From the cell containing the given text, extract its center point as [X, Y] coordinate. 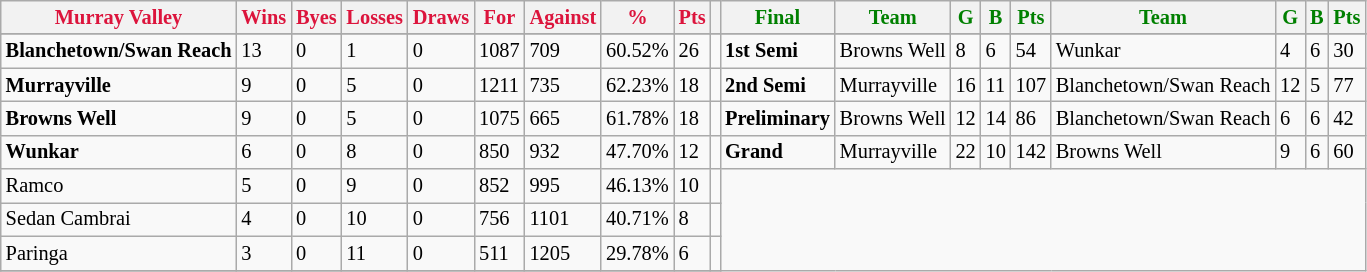
14 [996, 118]
Byes [316, 17]
Draws [441, 17]
22 [966, 152]
665 [564, 118]
Wins [264, 17]
1211 [499, 85]
For [499, 17]
61.78% [638, 118]
3 [264, 253]
54 [1031, 51]
1st Semi [778, 51]
86 [1031, 118]
2nd Semi [778, 85]
Paringa [119, 253]
852 [499, 186]
60 [1348, 152]
13 [264, 51]
60.52% [638, 51]
Losses [375, 17]
932 [564, 152]
Final [778, 17]
1205 [564, 253]
Sedan Cambrai [119, 219]
Grand [778, 152]
29.78% [638, 253]
142 [1031, 152]
1087 [499, 51]
1075 [499, 118]
% [638, 17]
Murray Valley [119, 17]
107 [1031, 85]
511 [499, 253]
850 [499, 152]
Ramco [119, 186]
995 [564, 186]
47.70% [638, 152]
77 [1348, 85]
30 [1348, 51]
Against [564, 17]
Preliminary [778, 118]
16 [966, 85]
26 [692, 51]
735 [564, 85]
709 [564, 51]
62.23% [638, 85]
1101 [564, 219]
42 [1348, 118]
46.13% [638, 186]
40.71% [638, 219]
756 [499, 219]
1 [375, 51]
